Determine the [x, y] coordinate at the center of the cell enclosing the given text.  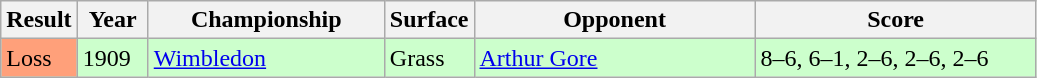
1909 [112, 58]
Arthur Gore [614, 58]
Championship [266, 20]
8–6, 6–1, 2–6, 2–6, 2–6 [896, 58]
Wimbledon [266, 58]
Result [39, 20]
Grass [429, 58]
Year [112, 20]
Opponent [614, 20]
Surface [429, 20]
Loss [39, 58]
Score [896, 20]
